Capture the cell that displays the provided text and extract its (X, Y) central coordinate. 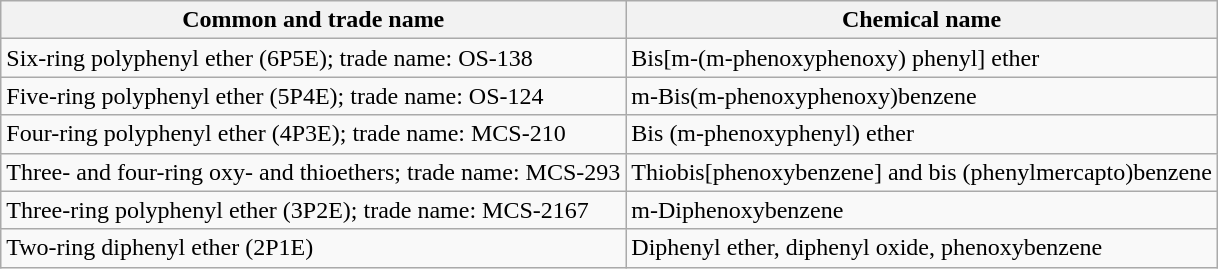
Four-ring polyphenyl ether (4P3E); trade name: MCS-210 (314, 134)
Diphenyl ether, diphenyl oxide, phenoxybenzene (922, 248)
Five-ring polyphenyl ether (5P4E); trade name: OS-124 (314, 96)
Thiobis[phenoxybenzene] and bis (phenylmercapto)benzene (922, 172)
Three-ring polyphenyl ether (3P2E); trade name: MCS-2167 (314, 210)
Chemical name (922, 20)
m-Bis(m-phenoxyphenoxy)benzene (922, 96)
Common and trade name (314, 20)
m-Diphenoxybenzene (922, 210)
Six-ring polyphenyl ether (6P5E); trade name: OS-138 (314, 58)
Two-ring diphenyl ether (2P1E) (314, 248)
Bis (m-phenoxyphenyl) ether (922, 134)
Bis[m-(m-phenoxyphenoxy) phenyl] ether (922, 58)
Three- and four-ring oxy- and thioethers; trade name: MCS-293 (314, 172)
